From the cell containing the given text, extract its center point as [X, Y] coordinate. 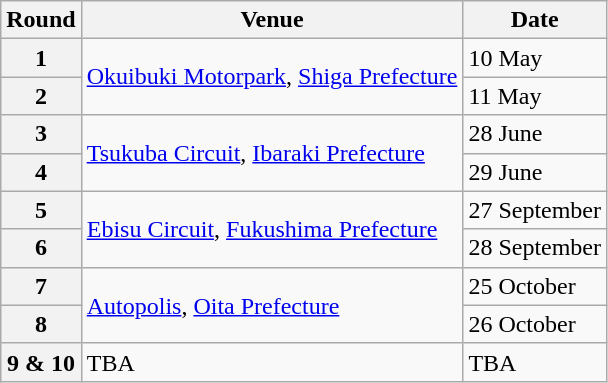
8 [41, 324]
6 [41, 248]
Tsukuba Circuit, Ibaraki Prefecture [272, 153]
27 September [535, 210]
28 September [535, 248]
25 October [535, 286]
7 [41, 286]
Autopolis, Oita Prefecture [272, 305]
10 May [535, 58]
Venue [272, 20]
5 [41, 210]
28 June [535, 134]
Date [535, 20]
4 [41, 172]
Okuibuki Motorpark, Shiga Prefecture [272, 77]
3 [41, 134]
1 [41, 58]
26 October [535, 324]
Round [41, 20]
Ebisu Circuit, Fukushima Prefecture [272, 229]
9 & 10 [41, 362]
11 May [535, 96]
2 [41, 96]
29 June [535, 172]
